Return (X, Y) of the center of cell containing provided text 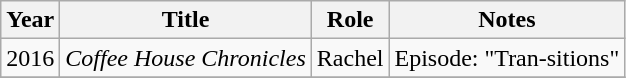
Notes (507, 20)
Year (30, 20)
Title (186, 20)
Role (350, 20)
Rachel (350, 58)
Coffee House Chronicles (186, 58)
2016 (30, 58)
Episode: "Tran-sitions" (507, 58)
